Determine the (x, y) coordinate at the center of the cell enclosing the given text.  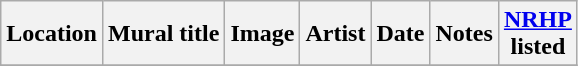
Location (52, 34)
NRHPlisted (538, 34)
Image (262, 34)
Mural title (163, 34)
Artist (336, 34)
Date (400, 34)
Notes (464, 34)
